Identify which cell holds the provided text, then report its [X, Y] central coordinate. 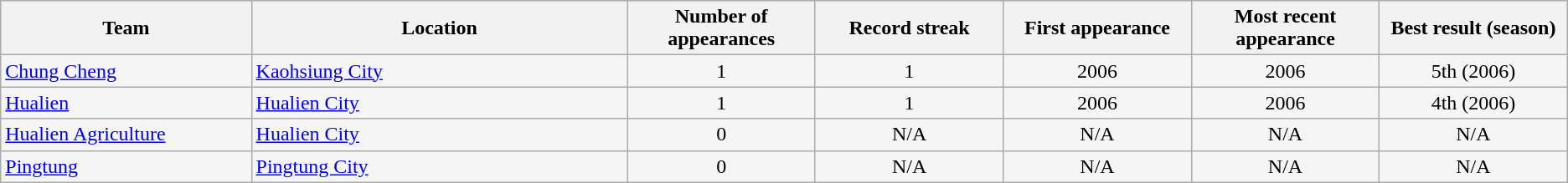
Pingtung City [439, 166]
Record streak [909, 28]
5th (2006) [1474, 71]
Hualien [126, 103]
First appearance [1097, 28]
Chung Cheng [126, 71]
Team [126, 28]
Most recent appearance [1285, 28]
Location [439, 28]
Best result (season) [1474, 28]
Kaohsiung City [439, 71]
Hualien Agriculture [126, 135]
Number of appearances [721, 28]
Pingtung [126, 166]
4th (2006) [1474, 103]
